Locate the cell with the specified text and output its [X, Y] center coordinate. 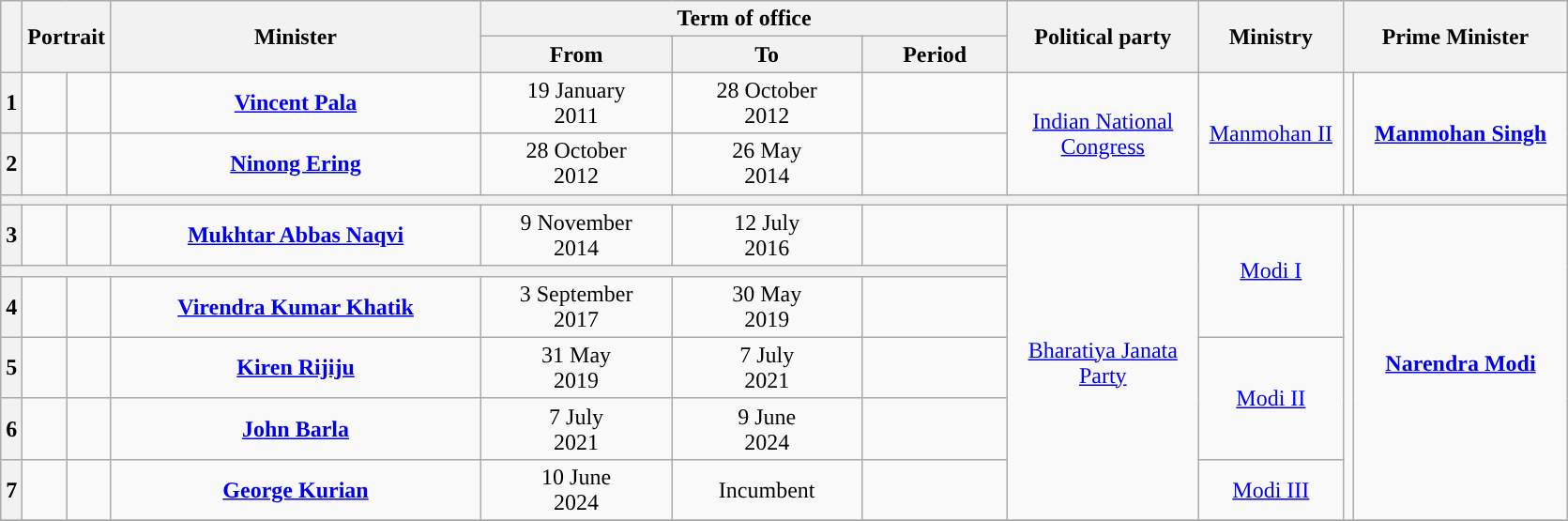
Bharatiya Janata Party [1104, 362]
Minister [295, 37]
Incumbent [768, 490]
26 May2014 [768, 163]
Vincent Pala [295, 103]
19 January2011 [576, 103]
Mukhtar Abbas Naqvi [295, 235]
Portrait [67, 37]
Term of office [745, 19]
1 [11, 103]
30 May2019 [768, 306]
3 September2017 [576, 306]
George Kurian [295, 490]
3 [11, 235]
9 November2014 [576, 235]
Modi I [1271, 270]
Prime Minister [1455, 37]
12 July2016 [768, 235]
4 [11, 306]
10 June2024 [576, 490]
Virendra Kumar Khatik [295, 306]
Political party [1104, 37]
John Barla [295, 428]
7 [11, 490]
Kiren Rijiju [295, 368]
Indian National Congress [1104, 133]
Ninong Ering [295, 163]
6 [11, 428]
Narendra Modi [1460, 362]
Period [935, 54]
From [576, 54]
Ministry [1271, 37]
Modi II [1271, 398]
31 May2019 [576, 368]
5 [11, 368]
Modi III [1271, 490]
2 [11, 163]
Manmohan II [1271, 133]
Manmohan Singh [1460, 133]
To [768, 54]
9 June2024 [768, 428]
